Extract the [x, y] coordinate from the center of the cell holding the provided text.  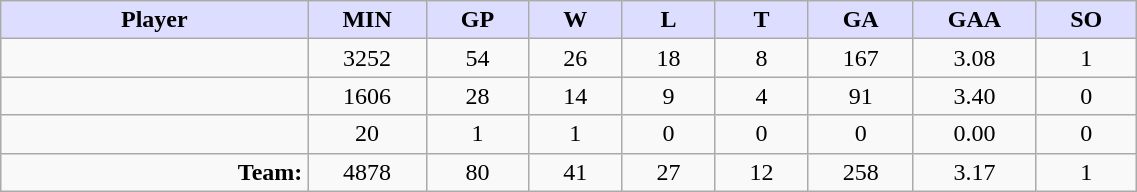
12 [762, 172]
8 [762, 58]
3252 [367, 58]
Player [154, 20]
Team: [154, 172]
14 [576, 96]
3.17 [974, 172]
20 [367, 134]
L [668, 20]
26 [576, 58]
18 [668, 58]
4878 [367, 172]
80 [477, 172]
T [762, 20]
54 [477, 58]
1606 [367, 96]
41 [576, 172]
28 [477, 96]
27 [668, 172]
3.08 [974, 58]
258 [860, 172]
9 [668, 96]
MIN [367, 20]
0.00 [974, 134]
4 [762, 96]
GP [477, 20]
GA [860, 20]
91 [860, 96]
GAA [974, 20]
SO [1086, 20]
167 [860, 58]
W [576, 20]
3.40 [974, 96]
